Locate the cell with the specified text and output its [x, y] center coordinate. 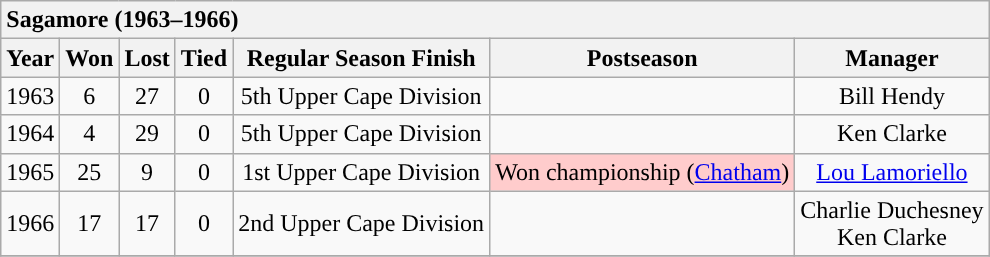
Charlie DuchesneyKen Clarke [892, 224]
Won championship (Chatham) [642, 172]
Sagamore (1963–1966) [495, 20]
Ken Clarke [892, 134]
Won [90, 58]
Bill Hendy [892, 96]
6 [90, 96]
27 [147, 96]
1964 [30, 134]
1966 [30, 224]
2nd Upper Cape Division [362, 224]
Lost [147, 58]
25 [90, 172]
Year [30, 58]
4 [90, 134]
29 [147, 134]
Postseason [642, 58]
1st Upper Cape Division [362, 172]
1965 [30, 172]
Manager [892, 58]
Lou Lamoriello [892, 172]
9 [147, 172]
1963 [30, 96]
Tied [204, 58]
Regular Season Finish [362, 58]
